Identify which cell holds the provided text, then report its [x, y] central coordinate. 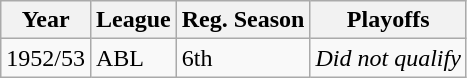
League [133, 20]
Did not qualify [388, 58]
6th [243, 58]
Reg. Season [243, 20]
1952/53 [46, 58]
ABL [133, 58]
Year [46, 20]
Playoffs [388, 20]
